Pinpoint the cell where the given text exists, returning its (x, y) midpoint coordinate. 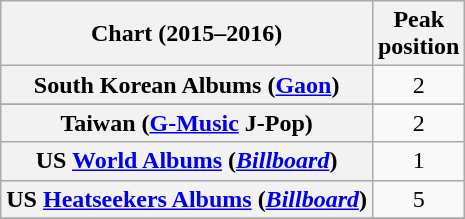
Chart (2015–2016) (187, 34)
South Korean Albums (Gaon) (187, 85)
US World Albums (Billboard) (187, 161)
US Heatseekers Albums (Billboard) (187, 199)
1 (418, 161)
Taiwan (G-Music J-Pop) (187, 123)
5 (418, 199)
Peakposition (418, 34)
